Capture the cell that displays the provided text and extract its (x, y) central coordinate. 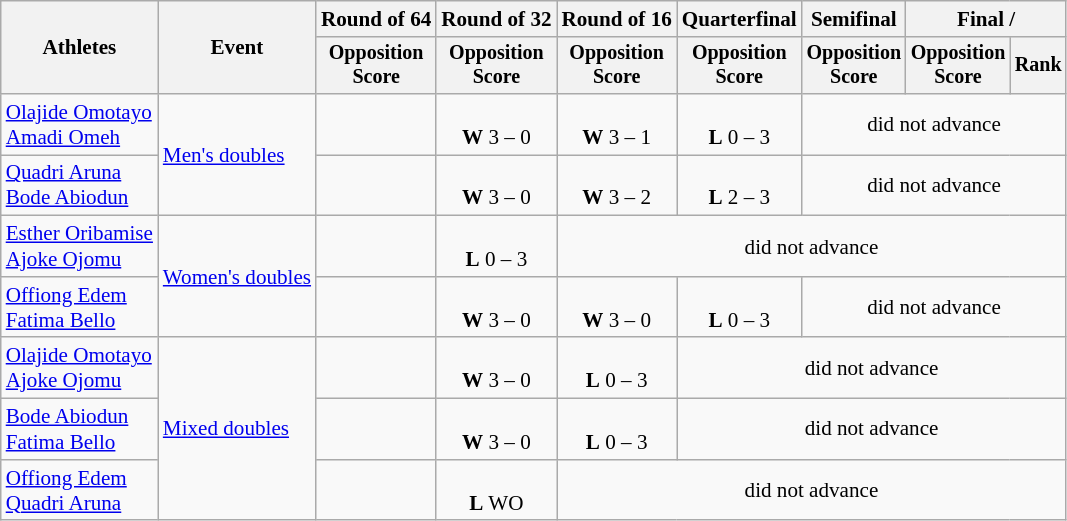
Quadri ArunaBode Abiodun (80, 186)
W 3 – 1 (617, 124)
Bode AbiodunFatima Bello (80, 428)
Olajide OmotayoAmadi Omeh (80, 124)
Quarterfinal (740, 18)
Semifinal (854, 18)
Rank (1038, 65)
Event (237, 48)
Offiong EdemQuadri Aruna (80, 490)
Round of 16 (617, 18)
Athletes (80, 48)
Round of 64 (376, 18)
Women's doubles (237, 277)
Esther OribamiseAjoke Ojomu (80, 246)
Final / (986, 18)
Round of 32 (496, 18)
Men's doubles (237, 155)
L WO (496, 490)
W 3 – 2 (617, 186)
Olajide OmotayoAjoke Ojomu (80, 368)
Mixed doubles (237, 430)
L 2 – 3 (740, 186)
Offiong EdemFatima Bello (80, 308)
